Scan for the cell matching the given text and deliver its [X, Y] coordinate at center. 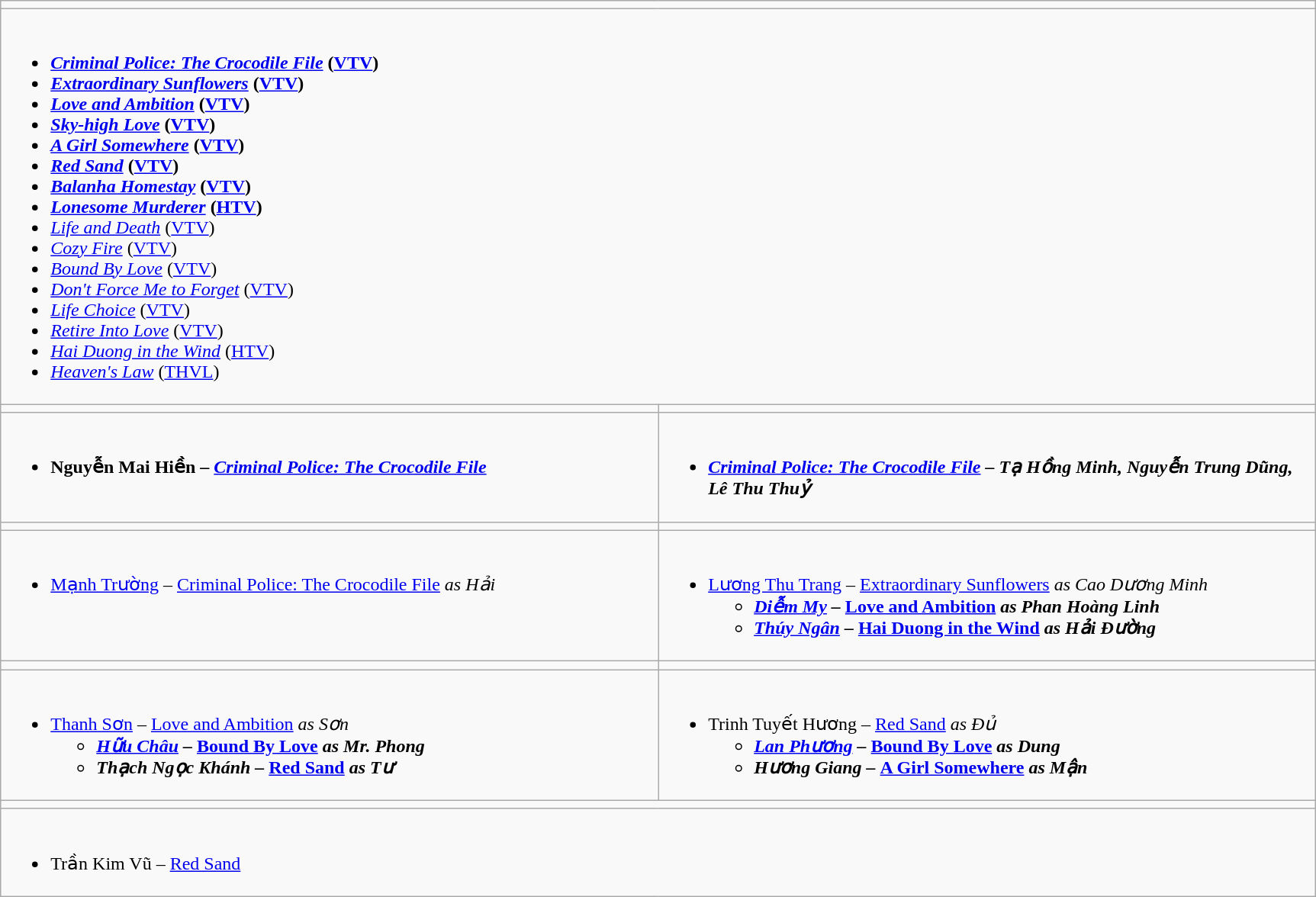
Criminal Police: The Crocodile File – Tạ Hồng Minh, Nguyễn Trung Dũng, Lê Thu Thuỷ [987, 467]
Mạnh Trường – Criminal Police: The Crocodile File as Hải [330, 596]
Trần Kim Vũ – Red Sand [658, 853]
Thanh Sơn – Love and Ambition as Sơn Hữu Châu – Bound By Love as Mr. PhongThạch Ngọc Khánh – Red Sand as Tư [330, 735]
Trinh Tuyết Hương – Red Sand as Đủ Lan Phương – Bound By Love as DungHương Giang – A Girl Somewhere as Mận [987, 735]
Nguyễn Mai Hiền – Criminal Police: The Crocodile File [330, 467]
